Search for the cell housing the specified text and yield its [X, Y] center coordinate. 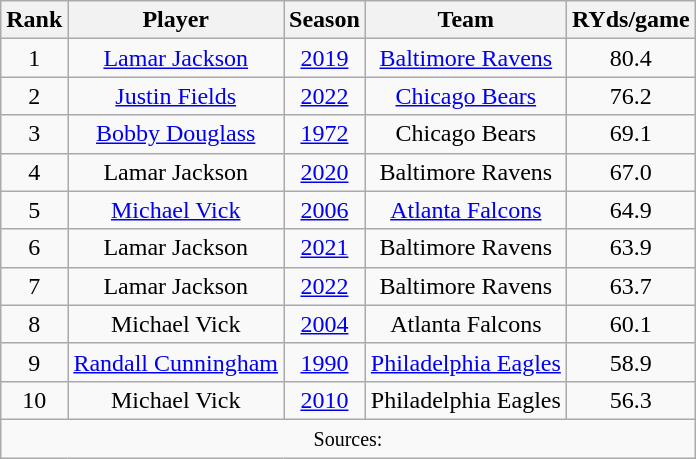
9 [34, 362]
2010 [325, 400]
6 [34, 248]
1972 [325, 134]
Sources: [348, 438]
2004 [325, 324]
Justin Fields [176, 96]
Rank [34, 20]
2 [34, 96]
2021 [325, 248]
67.0 [630, 172]
2020 [325, 172]
5 [34, 210]
60.1 [630, 324]
Player [176, 20]
3 [34, 134]
63.9 [630, 248]
64.9 [630, 210]
80.4 [630, 58]
Team [466, 20]
63.7 [630, 286]
7 [34, 286]
Season [325, 20]
2019 [325, 58]
58.9 [630, 362]
10 [34, 400]
4 [34, 172]
RYds/game [630, 20]
56.3 [630, 400]
8 [34, 324]
Bobby Douglass [176, 134]
1 [34, 58]
2006 [325, 210]
69.1 [630, 134]
1990 [325, 362]
Randall Cunningham [176, 362]
76.2 [630, 96]
